Return (x, y) of the center of cell containing provided text 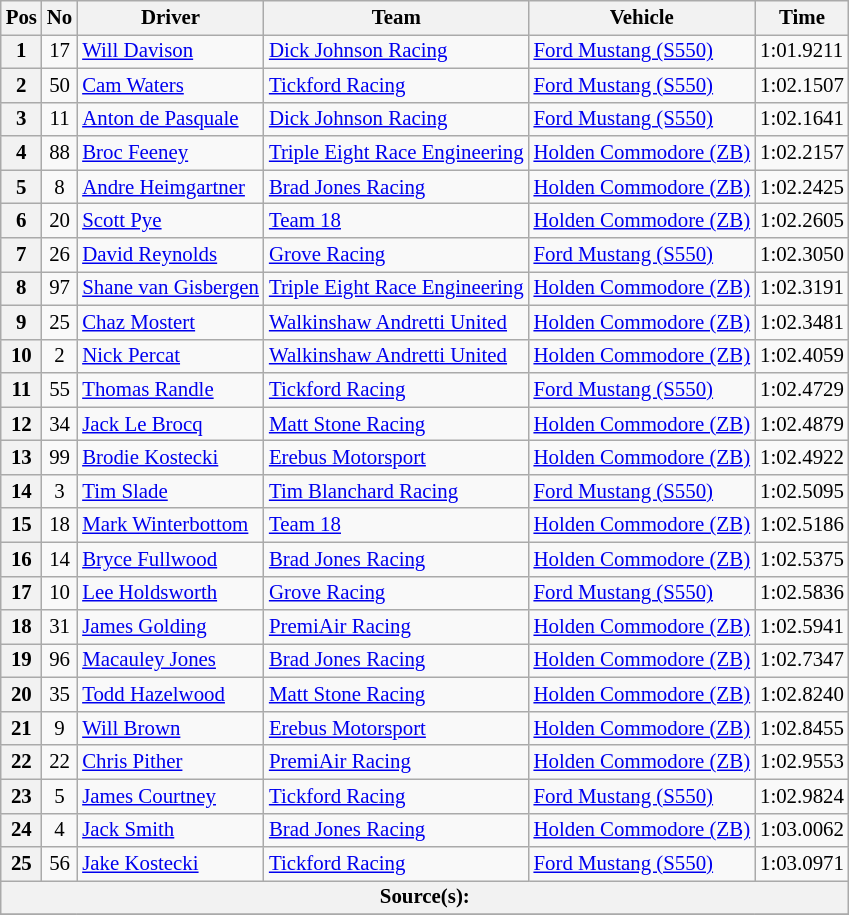
Thomas Randle (170, 390)
1:02.4879 (802, 424)
Lee Holdsworth (170, 593)
1:02.5836 (802, 593)
Jake Kostecki (170, 864)
Scott Pye (170, 221)
15 (22, 525)
Vehicle (642, 18)
Jack Le Brocq (170, 424)
Brodie Kostecki (170, 458)
Bryce Fullwood (170, 559)
97 (60, 288)
1:02.3481 (802, 322)
96 (60, 661)
50 (60, 85)
James Golding (170, 627)
Jack Smith (170, 830)
1:02.2425 (802, 187)
21 (22, 728)
1 (22, 51)
13 (22, 458)
55 (60, 390)
Anton de Pasquale (170, 119)
88 (60, 153)
16 (22, 559)
1:02.1641 (802, 119)
1:01.9211 (802, 51)
Cam Waters (170, 85)
1:02.5186 (802, 525)
Tim Blanchard Racing (396, 491)
1:02.2605 (802, 221)
24 (22, 830)
1:02.8455 (802, 728)
1:02.5941 (802, 627)
1:02.4922 (802, 458)
Nick Percat (170, 356)
Driver (170, 18)
1:02.5095 (802, 491)
23 (22, 796)
Chris Pither (170, 762)
34 (60, 424)
Chaz Mostert (170, 322)
Team (396, 18)
David Reynolds (170, 255)
1:02.8240 (802, 695)
1:02.3191 (802, 288)
1:02.4059 (802, 356)
6 (22, 221)
Todd Hazelwood (170, 695)
Mark Winterbottom (170, 525)
1:03.0062 (802, 830)
1:03.0971 (802, 864)
7 (22, 255)
1:02.9824 (802, 796)
12 (22, 424)
1:02.7347 (802, 661)
Will Brown (170, 728)
1:02.5375 (802, 559)
35 (60, 695)
Broc Feeney (170, 153)
26 (60, 255)
Source(s): (425, 898)
Will Davison (170, 51)
No (60, 18)
1:02.4729 (802, 390)
Andre Heimgartner (170, 187)
Pos (22, 18)
Tim Slade (170, 491)
1:02.9553 (802, 762)
56 (60, 864)
19 (22, 661)
Shane van Gisbergen (170, 288)
99 (60, 458)
1:02.1507 (802, 85)
31 (60, 627)
1:02.2157 (802, 153)
Macauley Jones (170, 661)
James Courtney (170, 796)
Time (802, 18)
1:02.3050 (802, 255)
